Detect which cell encompasses the target text, then output its (X, Y) center coordinate. 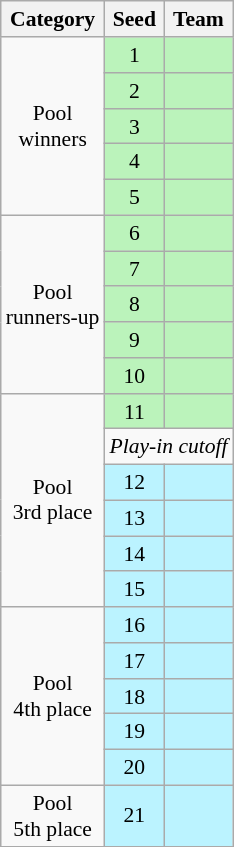
Seed (134, 19)
17 (134, 661)
15 (134, 589)
8 (134, 304)
9 (134, 340)
1 (134, 55)
12 (134, 482)
Pool4th place (53, 696)
3 (134, 126)
14 (134, 554)
Play-in cutoff (168, 447)
21 (134, 816)
13 (134, 518)
Pool5th place (53, 816)
Team (198, 19)
6 (134, 233)
5 (134, 197)
20 (134, 767)
4 (134, 162)
7 (134, 269)
Category (53, 19)
Poolwinners (53, 126)
Pool3rd place (53, 500)
16 (134, 625)
18 (134, 696)
11 (134, 411)
19 (134, 732)
2 (134, 91)
10 (134, 376)
Poolrunners-up (53, 304)
